Find where the given text appears and provide that cell's center as [x, y] coordinate. 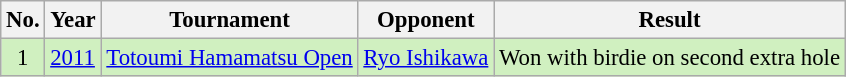
Tournament [230, 20]
Totoumi Hamamatsu Open [230, 58]
Result [670, 20]
Won with birdie on second extra hole [670, 58]
Year [73, 20]
Ryo Ishikawa [426, 58]
Opponent [426, 20]
1 [23, 58]
No. [23, 20]
2011 [73, 58]
